Search for the cell housing the specified text and yield its [x, y] center coordinate. 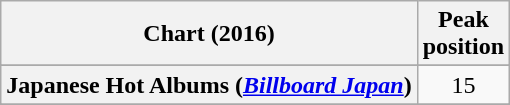
Chart (2016) [209, 34]
15 [463, 85]
Japanese Hot Albums (Billboard Japan) [209, 85]
Peak position [463, 34]
